From the cell containing the given text, extract its center point as (X, Y) coordinate. 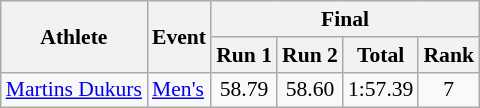
7 (448, 90)
Martins Dukurs (74, 90)
Run 2 (310, 55)
Athlete (74, 36)
Run 1 (244, 55)
Rank (448, 55)
Total (380, 55)
Event (179, 36)
58.79 (244, 90)
1:57.39 (380, 90)
Final (345, 19)
Men's (179, 90)
58.60 (310, 90)
